Find where the given text appears and provide that cell's center as [x, y] coordinate. 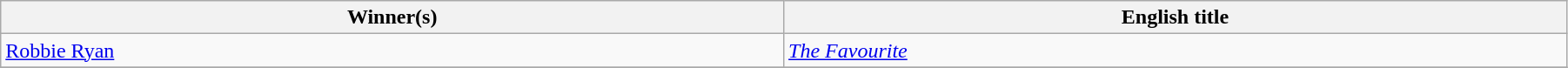
English title [1176, 17]
Winner(s) [392, 17]
The Favourite [1176, 51]
Robbie Ryan [392, 51]
